Provide the (X, Y) coordinate of the cell's center where the given text is located.  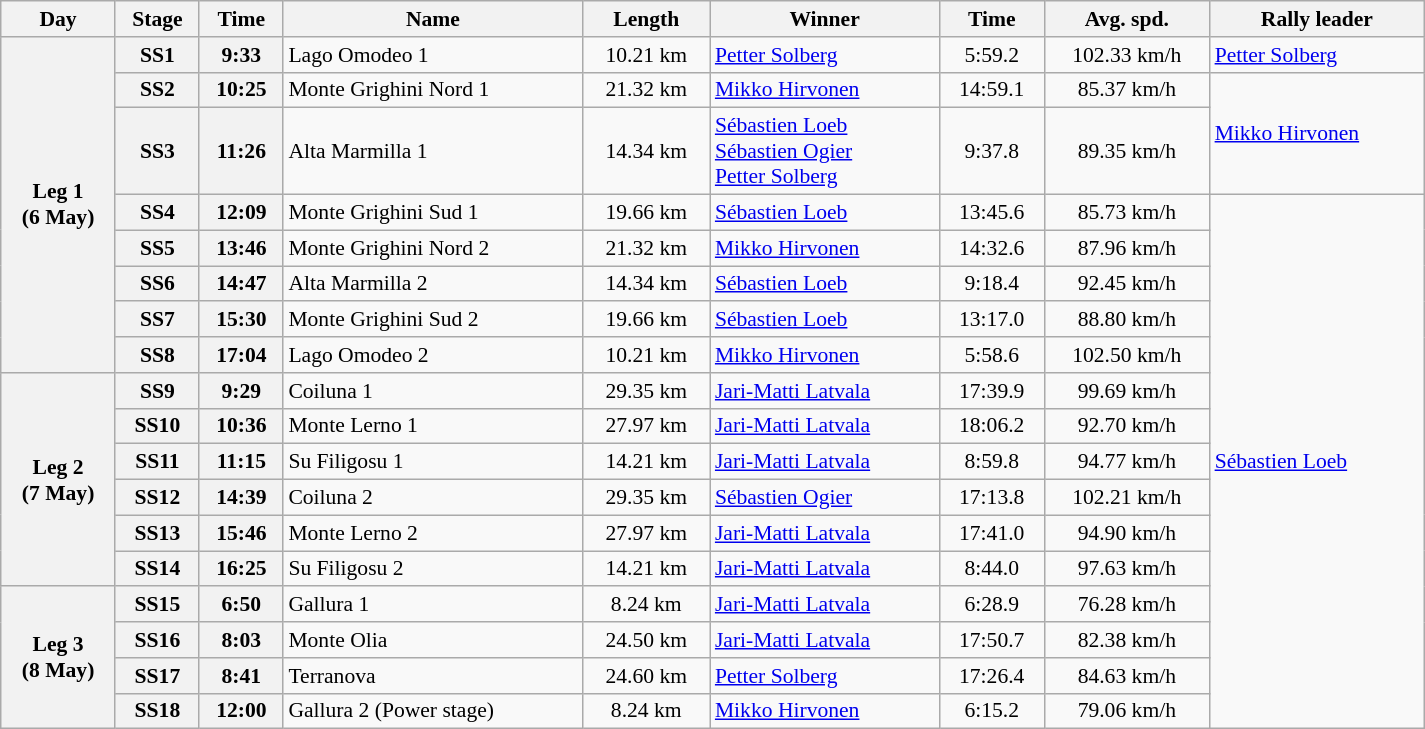
5:58.6 (992, 355)
89.35 km/h (1126, 152)
13:17.0 (992, 320)
SS2 (157, 90)
82.38 km/h (1126, 640)
Avg. spd. (1126, 19)
Monte Grighini Nord 2 (432, 248)
14:32.6 (992, 248)
SS18 (157, 711)
102.33 km/h (1126, 55)
16:25 (241, 569)
84.63 km/h (1126, 676)
11:15 (241, 462)
SS13 (157, 533)
Leg 1(6 May) (58, 205)
Length (646, 19)
9:33 (241, 55)
9:37.8 (992, 152)
79.06 km/h (1126, 711)
Gallura 2 (Power stage) (432, 711)
12:09 (241, 213)
10:36 (241, 426)
Monte Lerno 2 (432, 533)
8:03 (241, 640)
24.50 km (646, 640)
17:04 (241, 355)
SS3 (157, 152)
17:50.7 (992, 640)
15:46 (241, 533)
14:59.1 (992, 90)
SS1 (157, 55)
Monte Olia (432, 640)
11:26 (241, 152)
Winner (824, 19)
92.45 km/h (1126, 284)
94.90 km/h (1126, 533)
6:50 (241, 605)
102.50 km/h (1126, 355)
14:47 (241, 284)
85.73 km/h (1126, 213)
8:44.0 (992, 569)
SS15 (157, 605)
SS16 (157, 640)
SS8 (157, 355)
Monte Grighini Sud 1 (432, 213)
5:59.2 (992, 55)
9:18.4 (992, 284)
SS10 (157, 426)
Stage (157, 19)
85.37 km/h (1126, 90)
Sébastien Loeb Sébastien Ogier Petter Solberg (824, 152)
SS4 (157, 213)
Alta Marmilla 1 (432, 152)
Sébastien Ogier (824, 498)
Su Filigosu 2 (432, 569)
18:06.2 (992, 426)
92.70 km/h (1126, 426)
10:25 (241, 90)
99.69 km/h (1126, 391)
SS9 (157, 391)
Lago Omodeo 2 (432, 355)
8:59.8 (992, 462)
Lago Omodeo 1 (432, 55)
Gallura 1 (432, 605)
88.80 km/h (1126, 320)
Day (58, 19)
Coiluna 1 (432, 391)
SS14 (157, 569)
6:28.9 (992, 605)
17:26.4 (992, 676)
6:15.2 (992, 711)
17:39.9 (992, 391)
Su Filigosu 1 (432, 462)
94.77 km/h (1126, 462)
24.60 km (646, 676)
13:46 (241, 248)
97.63 km/h (1126, 569)
13:45.6 (992, 213)
102.21 km/h (1126, 498)
8:41 (241, 676)
14:39 (241, 498)
76.28 km/h (1126, 605)
9:29 (241, 391)
87.96 km/h (1126, 248)
17:13.8 (992, 498)
17:41.0 (992, 533)
12:00 (241, 711)
SS12 (157, 498)
Monte Lerno 1 (432, 426)
Alta Marmilla 2 (432, 284)
SS7 (157, 320)
Name (432, 19)
SS17 (157, 676)
Coiluna 2 (432, 498)
Leg 3(8 May) (58, 658)
Rally leader (1318, 19)
15:30 (241, 320)
Leg 2(7 May) (58, 480)
SS11 (157, 462)
Terranova (432, 676)
Monte Grighini Sud 2 (432, 320)
Monte Grighini Nord 1 (432, 90)
SS5 (157, 248)
SS6 (157, 284)
